Determine the [X, Y] coordinate at the center of the cell enclosing the given text.  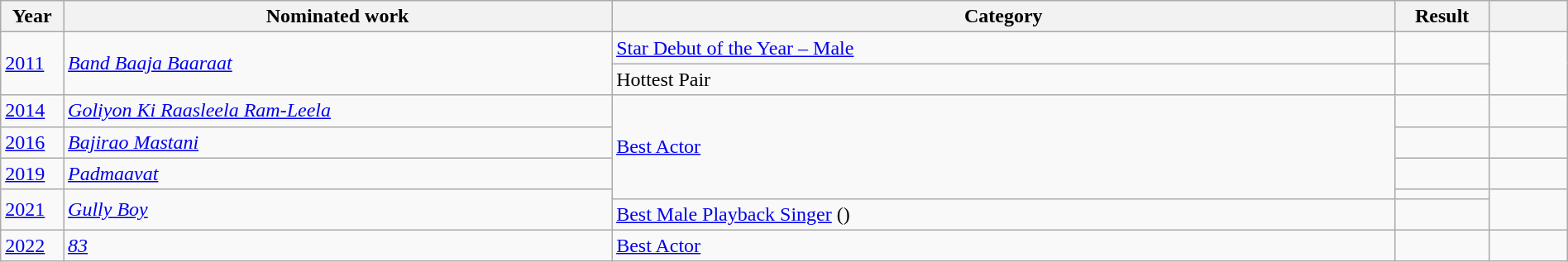
Category [1004, 17]
Hottest Pair [1004, 79]
2021 [32, 210]
2016 [32, 142]
2014 [32, 111]
2022 [32, 245]
Goliyon Ki Raasleela Ram-Leela [337, 111]
83 [337, 245]
Year [32, 17]
Nominated work [337, 17]
Star Debut of the Year – Male [1004, 48]
Best Male Playback Singer () [1004, 214]
2019 [32, 174]
Result [1442, 17]
Padmaavat [337, 174]
Band Baaja Baaraat [337, 64]
Gully Boy [337, 210]
2011 [32, 64]
Bajirao Mastani [337, 142]
